Provide the [X, Y] coordinate of the cell's center where the given text is located.  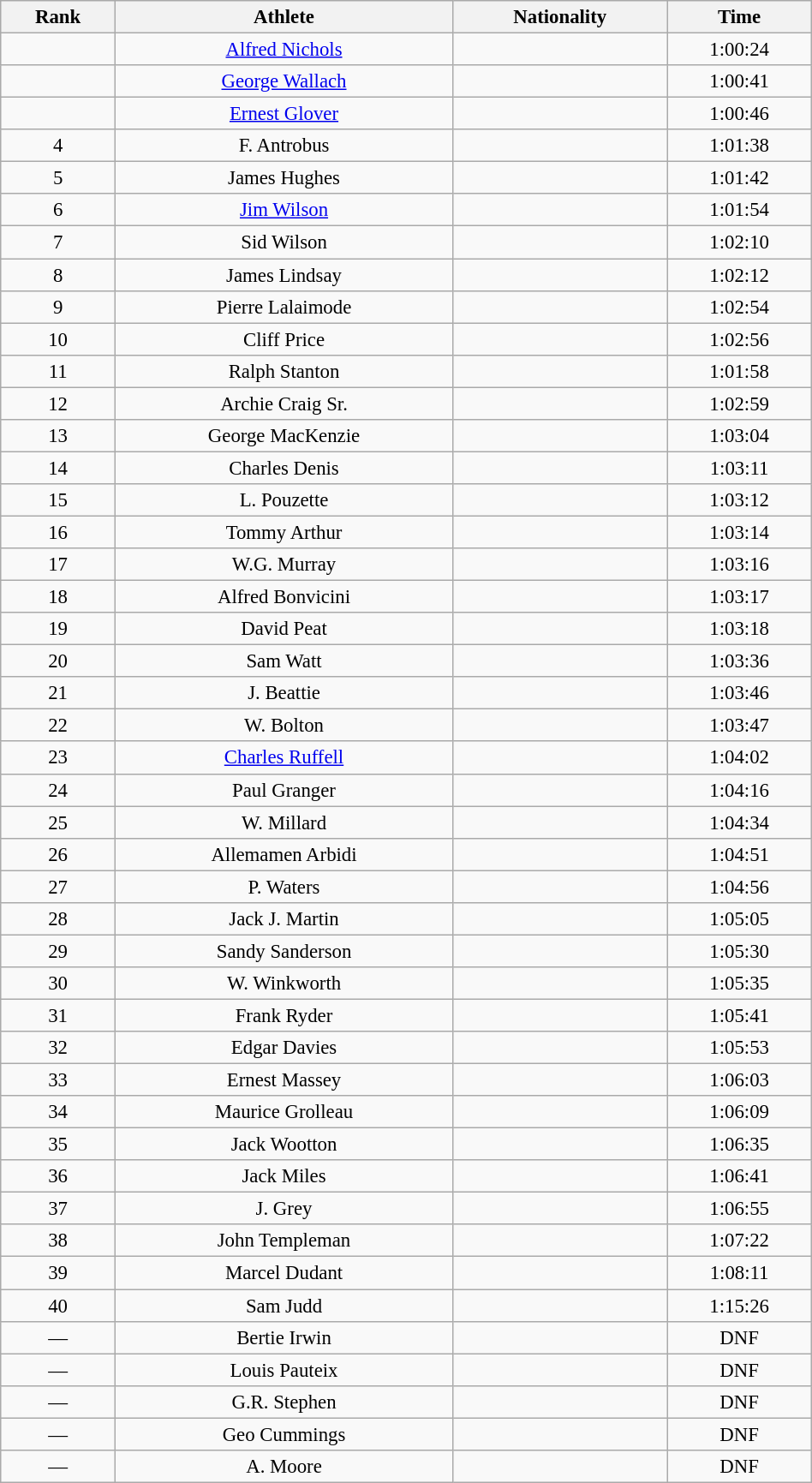
1:00:24 [739, 50]
4 [58, 146]
12 [58, 404]
Maurice Grolleau [284, 1112]
L. Pouzette [284, 500]
24 [58, 790]
1:15:26 [739, 1306]
31 [58, 1015]
1:03:36 [739, 661]
35 [58, 1145]
Cliff Price [284, 339]
25 [58, 822]
1:05:53 [739, 1048]
Tommy Arthur [284, 532]
39 [58, 1273]
6 [58, 210]
13 [58, 436]
J. Beattie [284, 693]
Jack Wootton [284, 1145]
George MacKenzie [284, 436]
Sam Judd [284, 1306]
James Hughes [284, 178]
James Lindsay [284, 275]
20 [58, 661]
W.G. Murray [284, 565]
1:02:10 [739, 242]
1:03:16 [739, 565]
1:02:54 [739, 307]
26 [58, 854]
Jim Wilson [284, 210]
1:03:04 [739, 436]
1:06:09 [739, 1112]
21 [58, 693]
7 [58, 242]
1:04:16 [739, 790]
1:06:41 [739, 1176]
Nationality [560, 17]
A. Moore [284, 1467]
1:01:58 [739, 371]
Bertie Irwin [284, 1337]
23 [58, 758]
1:03:14 [739, 532]
Charles Denis [284, 468]
David Peat [284, 629]
G.R. Stephen [284, 1402]
18 [58, 597]
Pierre Lalaimode [284, 307]
W. Bolton [284, 726]
Time [739, 17]
1:05:05 [739, 919]
1:02:12 [739, 275]
40 [58, 1306]
10 [58, 339]
1:02:59 [739, 404]
Rank [58, 17]
Geo Cummings [284, 1434]
Ernest Massey [284, 1080]
1:00:46 [739, 114]
1:05:30 [739, 951]
38 [58, 1241]
8 [58, 275]
15 [58, 500]
Edgar Davies [284, 1048]
1:07:22 [739, 1241]
1:01:54 [739, 210]
1:04:56 [739, 887]
1:03:17 [739, 597]
Paul Granger [284, 790]
Jack J. Martin [284, 919]
George Wallach [284, 81]
27 [58, 887]
29 [58, 951]
W. Winkworth [284, 984]
W. Millard [284, 822]
Jack Miles [284, 1176]
Alfred Bonvicini [284, 597]
Alfred Nichols [284, 50]
P. Waters [284, 887]
30 [58, 984]
Ernest Glover [284, 114]
17 [58, 565]
19 [58, 629]
Athlete [284, 17]
Allemamen Arbidi [284, 854]
1:04:34 [739, 822]
1:03:47 [739, 726]
5 [58, 178]
9 [58, 307]
1:06:03 [739, 1080]
Charles Ruffell [284, 758]
33 [58, 1080]
John Templeman [284, 1241]
1:05:41 [739, 1015]
F. Antrobus [284, 146]
Sandy Sanderson [284, 951]
28 [58, 919]
36 [58, 1176]
Frank Ryder [284, 1015]
14 [58, 468]
37 [58, 1209]
1:02:56 [739, 339]
Sam Watt [284, 661]
Marcel Dudant [284, 1273]
1:06:35 [739, 1145]
1:03:12 [739, 500]
1:00:41 [739, 81]
1:03:11 [739, 468]
1:01:42 [739, 178]
J. Grey [284, 1209]
22 [58, 726]
1:06:55 [739, 1209]
1:01:38 [739, 146]
1:03:18 [739, 629]
1:03:46 [739, 693]
32 [58, 1048]
Louis Pauteix [284, 1370]
Ralph Stanton [284, 371]
Archie Craig Sr. [284, 404]
1:04:02 [739, 758]
1:05:35 [739, 984]
Sid Wilson [284, 242]
16 [58, 532]
1:08:11 [739, 1273]
1:04:51 [739, 854]
34 [58, 1112]
11 [58, 371]
